Provide the [x, y] coordinate of the cell's center where the given text is located.  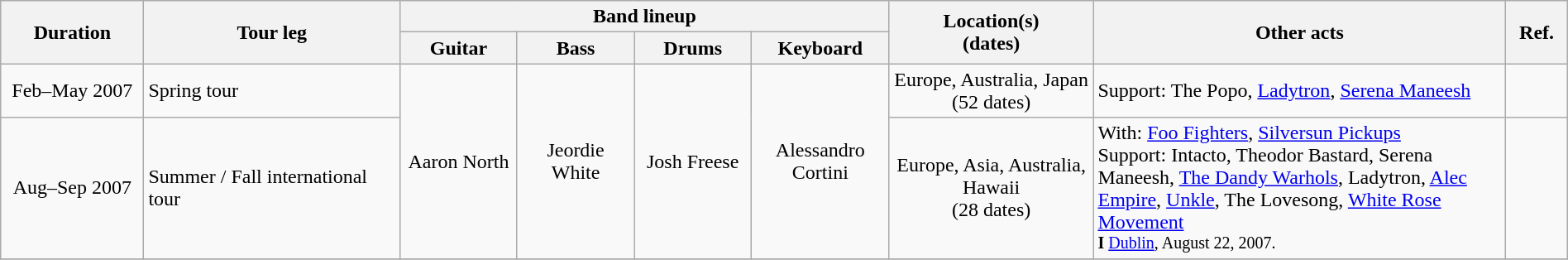
Europe, Asia, Australia, Hawaii(28 dates) [991, 188]
Spring tour [272, 91]
Alessandro Cortini [820, 161]
Europe, Australia, Japan(52 dates) [991, 91]
Other acts [1300, 32]
Drums [693, 48]
Aaron North [459, 161]
Guitar [459, 48]
Band lineup [645, 17]
Feb–May 2007 [73, 91]
Aug–Sep 2007 [73, 188]
Bass [576, 48]
Tour leg [272, 32]
Ref. [1537, 32]
Support: The Popo, Ladytron, Serena Maneesh [1300, 91]
Duration [73, 32]
Josh Freese [693, 161]
Location(s)(dates) [991, 32]
Keyboard [820, 48]
Jeordie White [576, 161]
Summer / Fall international tour [272, 188]
